For the text-containing cell, return its midpoint in [X, Y] coordinate format. 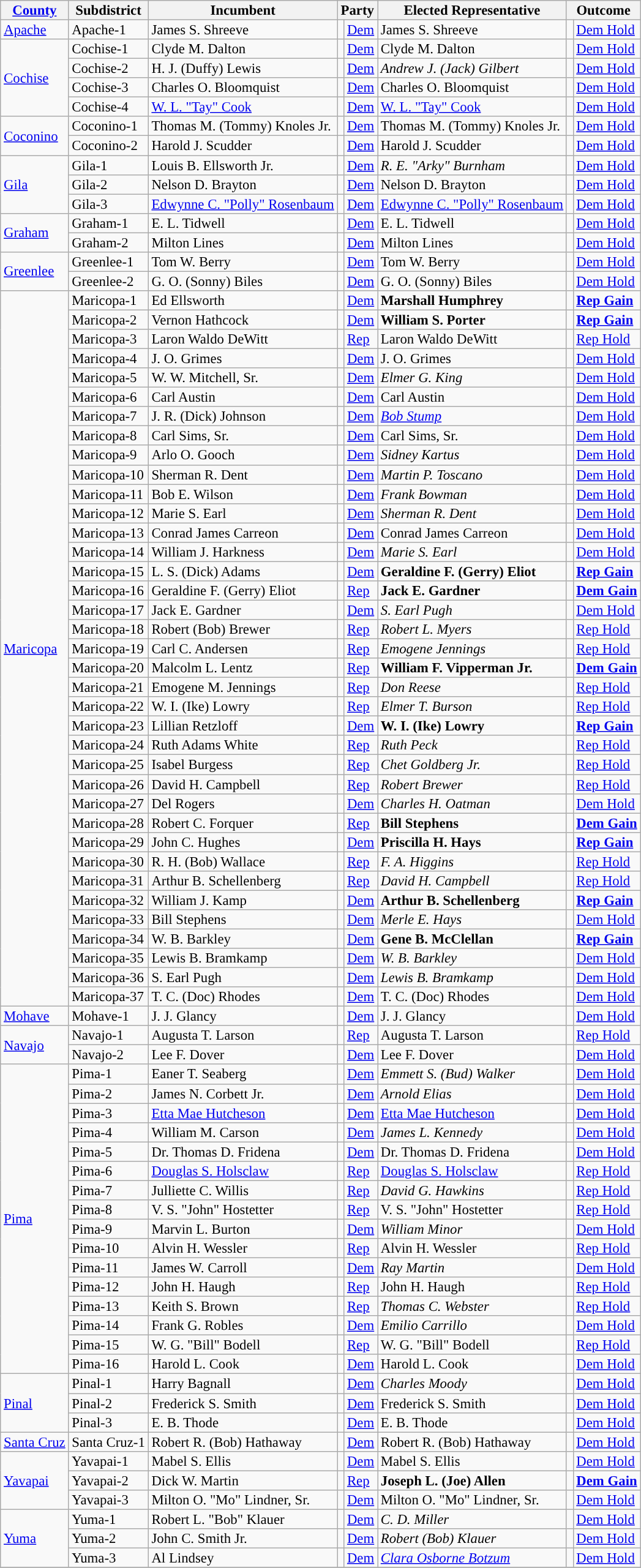
Vernon Hathcock [242, 320]
Bob Stump [471, 416]
Sidney Kartus [471, 456]
Malcolm L. Lentz [242, 668]
Pima-13 [108, 1307]
Coconino-1 [108, 126]
Maricopa-30 [108, 861]
Pinal [34, 1403]
Yavapai-3 [108, 1500]
Merle E. Hays [471, 920]
Emogene M. Jennings [242, 688]
Maricopa-2 [108, 320]
Robert C. Forquer [242, 823]
Coconino [34, 136]
Marvin L. Burton [242, 1229]
Maricopa-29 [108, 842]
Maricopa-21 [108, 688]
Maricopa-26 [108, 784]
Graham-2 [108, 242]
Outcome [604, 10]
Santa Cruz [34, 1442]
Charles Moody [471, 1384]
Navajo [34, 1045]
Maricopa-13 [108, 533]
Andrew J. (Jack) Gilbert [471, 69]
W. W. Mitchell, Sr. [242, 378]
Elected Representative [471, 10]
Navajo-1 [108, 1035]
Graham [34, 233]
William J. Harkness [242, 552]
John C. Smith Jr. [242, 1539]
Chet Goldberg Jr. [471, 765]
Priscilla H. Hays [471, 842]
R. E. "Arky" Burnham [471, 165]
Ray Martin [471, 1268]
Pima-2 [108, 1093]
Mohave [34, 1016]
Apache-1 [108, 30]
Pima-6 [108, 1171]
Pima-5 [108, 1152]
Pima-11 [108, 1268]
Isabel Burgess [242, 765]
Arnold Elias [471, 1093]
Maricopa-25 [108, 765]
Frank Bowman [471, 494]
Robert (Bob) Brewer [242, 629]
County [34, 10]
Pima-10 [108, 1248]
Cochise-3 [108, 88]
Robert (Bob) Klauer [471, 1539]
Pima-8 [108, 1210]
Elmer G. King [471, 378]
Maricopa-7 [108, 416]
Al Lindsey [242, 1558]
Graham-1 [108, 223]
Pima-9 [108, 1229]
Carl C. Andersen [242, 649]
Yavapai [34, 1480]
Maricopa-6 [108, 397]
Emmett S. (Bud) Walker [471, 1075]
Coconino-2 [108, 146]
Emilio Carrillo [471, 1326]
William F. Vipperman Jr. [471, 668]
Clara Osborne Botzum [471, 1558]
Bob E. Wilson [242, 494]
Pima-16 [108, 1364]
Pima-7 [108, 1190]
Mohave-1 [108, 1016]
Cochise-4 [108, 107]
Maricopa-9 [108, 456]
Apache [34, 30]
Pima-12 [108, 1287]
Pima [34, 1220]
Greenlee [34, 272]
Keith S. Brown [242, 1307]
Del Rogers [242, 803]
Maricopa-32 [108, 900]
Maricopa-36 [108, 978]
C. D. Miller [471, 1519]
Pinal-3 [108, 1422]
Maricopa-28 [108, 823]
Pima-4 [108, 1132]
Incumbent [242, 10]
R. H. (Bob) Wallace [242, 861]
Yuma [34, 1538]
Martin P. Toscano [471, 475]
Harry Bagnall [242, 1384]
David G. Hawkins [471, 1190]
Pima-1 [108, 1075]
Dick W. Martin [242, 1480]
Lillian Retzloff [242, 726]
Maricopa-18 [108, 629]
Maricopa-23 [108, 726]
Yuma-2 [108, 1539]
Maricopa-5 [108, 378]
James L. Kennedy [471, 1132]
Maricopa-12 [108, 513]
Marshall Humphrey [471, 301]
Maricopa-31 [108, 881]
Yuma-3 [108, 1558]
Yavapai-2 [108, 1480]
Greenlee-2 [108, 281]
Maricopa-19 [108, 649]
Robert Brewer [471, 784]
James N. Corbett Jr. [242, 1093]
Maricopa-27 [108, 803]
Cochise [34, 78]
Yavapai-1 [108, 1461]
William M. Carson [242, 1132]
Cochise-1 [108, 49]
Ruth Peck [471, 746]
Robert L. "Bob" Klauer [242, 1519]
Maricopa-15 [108, 571]
Maricopa-33 [108, 920]
J. R. (Dick) Johnson [242, 416]
Ed Ellsworth [242, 301]
Yuma-1 [108, 1519]
Pinal-2 [108, 1403]
Ruth Adams White [242, 746]
Emogene Jennings [471, 649]
William S. Porter [471, 320]
Maricopa-17 [108, 610]
L. S. (Dick) Adams [242, 571]
Thomas C. Webster [471, 1307]
F. A. Higgins [471, 861]
H. J. (Duffy) Lewis [242, 69]
Gene B. McClellan [471, 939]
Joseph L. (Joe) Allen [471, 1480]
Maricopa-24 [108, 746]
Gila [34, 185]
Maricopa [34, 649]
James W. Carroll [242, 1268]
Maricopa-34 [108, 939]
Pinal-1 [108, 1384]
Subdistrict [108, 10]
John C. Hughes [242, 842]
Arlo O. Gooch [242, 456]
Maricopa-20 [108, 668]
Maricopa-35 [108, 958]
Maricopa-3 [108, 339]
Maricopa-4 [108, 359]
Cochise-2 [108, 69]
Gila-3 [108, 204]
Eaner T. Seaberg [242, 1075]
Gila-1 [108, 165]
Santa Cruz-1 [108, 1442]
Maricopa-1 [108, 301]
Maricopa-37 [108, 997]
Robert L. Myers [471, 629]
Greenlee-1 [108, 262]
William J. Kamp [242, 900]
William Minor [471, 1229]
Elmer T. Burson [471, 707]
Louis B. Ellsworth Jr. [242, 165]
Gila-2 [108, 184]
Charles H. Oatman [471, 803]
Maricopa-22 [108, 707]
Maricopa-8 [108, 436]
Party [358, 10]
Pima-15 [108, 1345]
Maricopa-10 [108, 475]
Frank G. Robles [242, 1326]
Navajo-2 [108, 1055]
Don Reese [471, 688]
Pima-14 [108, 1326]
Maricopa-11 [108, 494]
Maricopa-14 [108, 552]
Pima-3 [108, 1113]
Julliette C. Willis [242, 1190]
Maricopa-16 [108, 591]
